Locate the cell with the specified text and output its (x, y) center coordinate. 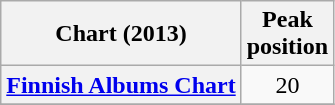
Chart (2013) (121, 34)
Finnish Albums Chart (121, 85)
Peakposition (287, 34)
20 (287, 85)
